Provide the (X, Y) coordinate of the cell's center where the given text is located.  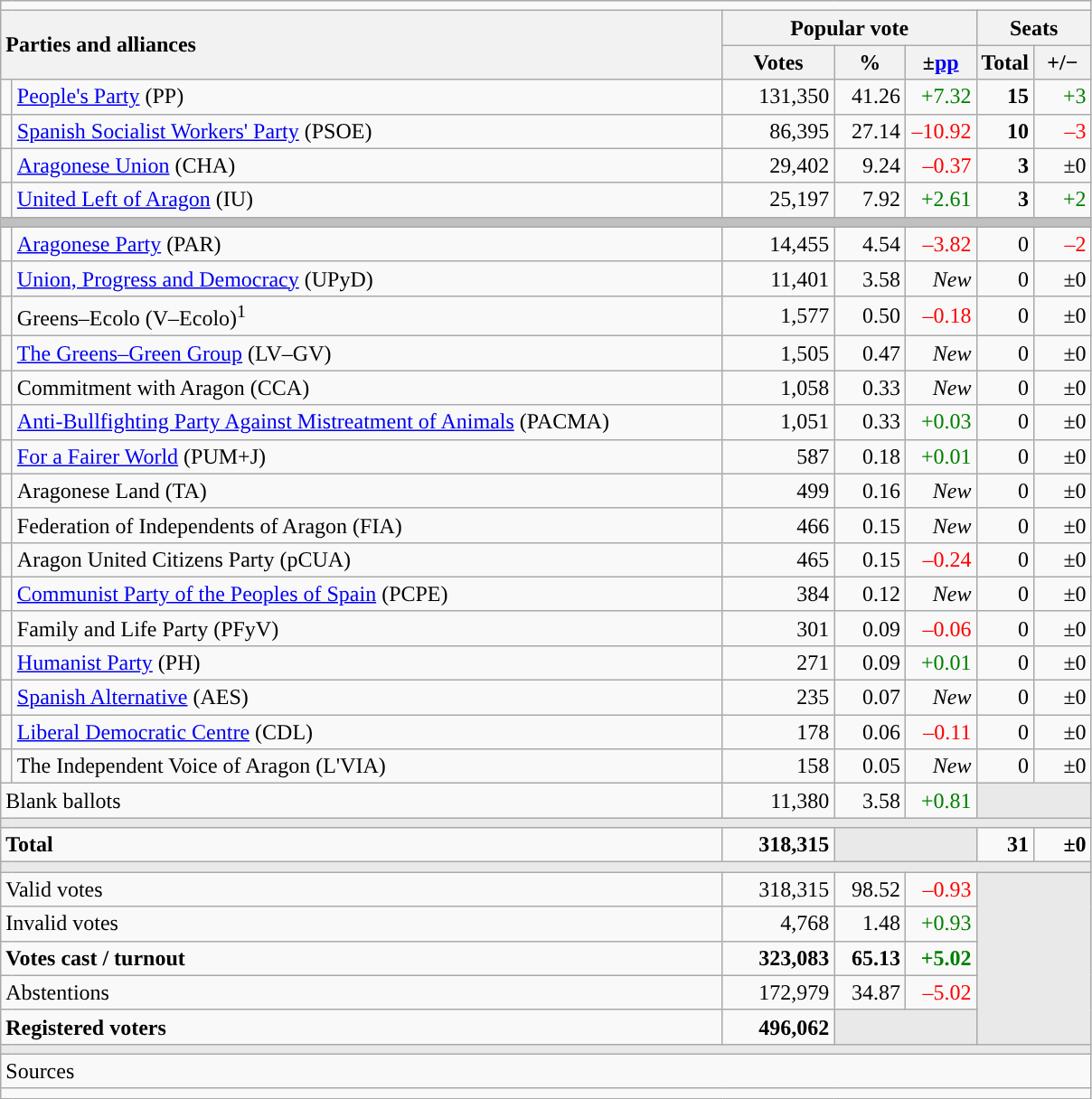
34.87 (870, 992)
4,768 (778, 924)
Votes (778, 62)
–0.37 (940, 165)
+/− (1063, 62)
–2 (1063, 244)
11,401 (778, 278)
–3.82 (940, 244)
31 (1005, 845)
7.92 (870, 200)
10 (1005, 131)
178 (778, 732)
Anti-Bullfighting Party Against Mistreatment of Animals (PACMA) (367, 422)
Sources (546, 1071)
Spanish Socialist Workers' Party (PSOE) (367, 131)
The Independent Voice of Aragon (L'VIA) (367, 766)
Blank ballots (362, 801)
+0.03 (940, 422)
+2.61 (940, 200)
+2 (1063, 200)
Spanish Alternative (AES) (367, 698)
Aragon United Citizens Party (pCUA) (367, 559)
131,350 (778, 97)
+3 (1063, 97)
% (870, 62)
+5.02 (940, 958)
587 (778, 456)
Aragonese Party (PAR) (367, 244)
15 (1005, 97)
Aragonese Union (CHA) (367, 165)
0.47 (870, 353)
Valid votes (362, 889)
98.52 (870, 889)
The Greens–Green Group (LV–GV) (367, 353)
Communist Party of the Peoples of Spain (PCPE) (367, 594)
Federation of Independents of Aragon (FIA) (367, 525)
People's Party (PP) (367, 97)
0.06 (870, 732)
Liberal Democratic Centre (CDL) (367, 732)
+0.93 (940, 924)
Humanist Party (PH) (367, 662)
158 (778, 766)
+0.81 (940, 801)
11,380 (778, 801)
+7.32 (940, 97)
Popular vote (850, 28)
Parties and alliances (362, 45)
–10.92 (940, 131)
–0.93 (940, 889)
384 (778, 594)
86,395 (778, 131)
25,197 (778, 200)
Aragonese Land (TA) (367, 491)
14,455 (778, 244)
Abstentions (362, 992)
496,062 (778, 1027)
–3 (1063, 131)
–0.06 (940, 628)
29,402 (778, 165)
Votes cast / turnout (362, 958)
1,058 (778, 388)
0.12 (870, 594)
27.14 (870, 131)
–0.11 (940, 732)
United Left of Aragon (IU) (367, 200)
271 (778, 662)
301 (778, 628)
9.24 (870, 165)
1,577 (778, 316)
1,505 (778, 353)
465 (778, 559)
–0.24 (940, 559)
1.48 (870, 924)
466 (778, 525)
Seats (1034, 28)
Registered voters (362, 1027)
Invalid votes (362, 924)
Family and Life Party (PFyV) (367, 628)
0.16 (870, 491)
41.26 (870, 97)
1,051 (778, 422)
4.54 (870, 244)
–5.02 (940, 992)
0.18 (870, 456)
±pp (940, 62)
–0.18 (940, 316)
0.05 (870, 766)
323,083 (778, 958)
172,979 (778, 992)
499 (778, 491)
Union, Progress and Democracy (UPyD) (367, 278)
0.07 (870, 698)
Greens–Ecolo (V–Ecolo)1 (367, 316)
65.13 (870, 958)
0.50 (870, 316)
Commitment with Aragon (CCA) (367, 388)
235 (778, 698)
For a Fairer World (PUM+J) (367, 456)
